Search for the cell housing the specified text and yield its (x, y) center coordinate. 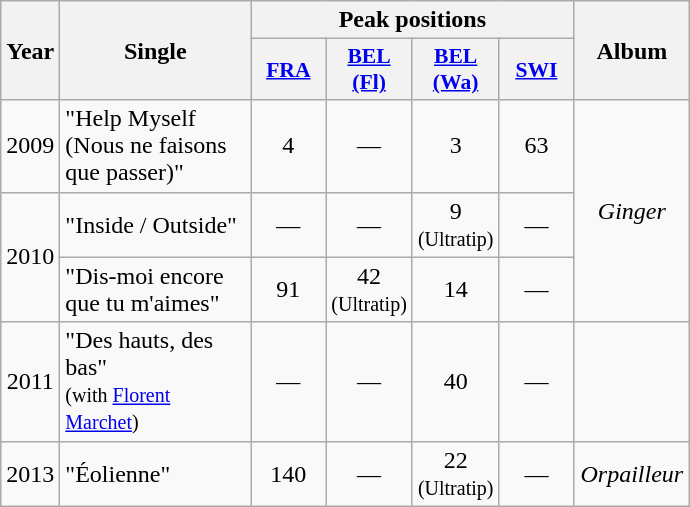
2010 (30, 257)
14 (456, 290)
Orpailleur (632, 474)
Single (156, 50)
Year (30, 50)
Album (632, 50)
91 (288, 290)
SWI (536, 70)
2011 (30, 382)
4 (288, 146)
40 (456, 382)
BEL(Fl) (370, 70)
2013 (30, 474)
"Inside / Outside" (156, 224)
140 (288, 474)
"Dis-moi encore que tu m'aimes" (156, 290)
FRA (288, 70)
"Des hauts, des bas" (with Florent Marchet) (156, 382)
"Éolienne" (156, 474)
"Help Myself (Nous ne faisons que passer)" (156, 146)
3 (456, 146)
2009 (30, 146)
42(Ultratip) (370, 290)
Ginger (632, 211)
9(Ultratip) (456, 224)
Peak positions (412, 20)
22(Ultratip) (456, 474)
BEL(Wa) (456, 70)
63 (536, 146)
